Return the [X, Y] coordinate for the center point of the cell that contains the specified text.  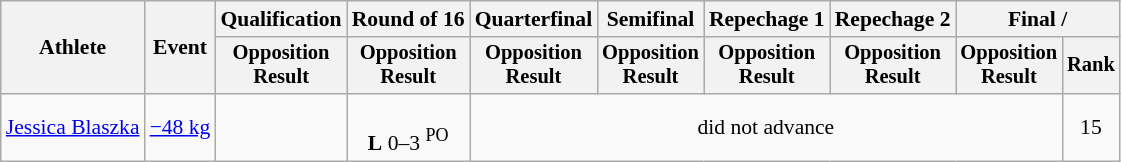
Round of 16 [408, 19]
Jessica Blaszka [73, 128]
−48 kg [180, 128]
Athlete [73, 48]
Qualification [280, 19]
Repechage 1 [767, 19]
Rank [1091, 66]
15 [1091, 128]
Quarterfinal [534, 19]
Final / [1038, 19]
Repechage 2 [893, 19]
Event [180, 48]
Semifinal [650, 19]
did not advance [766, 128]
L 0–3 PO [408, 128]
